Output the [X, Y] coordinate of the center of the cell containing the given text.  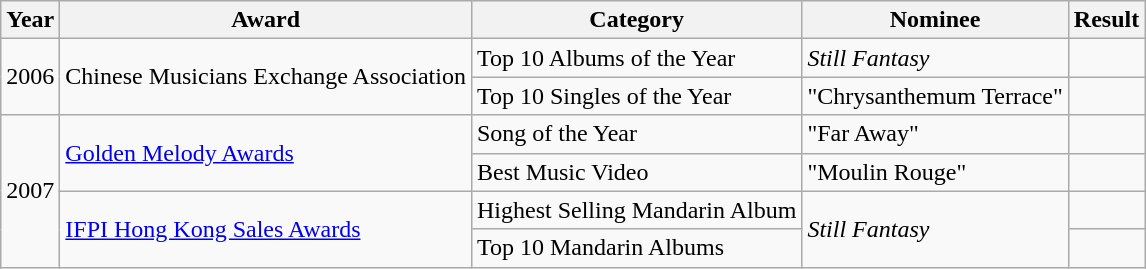
IFPI Hong Kong Sales Awards [266, 229]
Award [266, 20]
Chinese Musicians Exchange Association [266, 77]
Result [1106, 20]
Nominee [935, 20]
"Chrysanthemum Terrace" [935, 96]
Best Music Video [636, 172]
"Far Away" [935, 134]
Top 10 Singles of the Year [636, 96]
Highest Selling Mandarin Album [636, 210]
Top 10 Mandarin Albums [636, 248]
2007 [30, 191]
Category [636, 20]
Song of the Year [636, 134]
"Moulin Rouge" [935, 172]
Top 10 Albums of the Year [636, 58]
2006 [30, 77]
Golden Melody Awards [266, 153]
Year [30, 20]
